For the text-containing cell, return its midpoint in (X, Y) coordinate format. 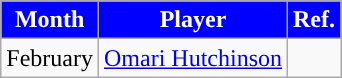
Omari Hutchinson (192, 58)
Player (192, 20)
February (50, 58)
Ref. (314, 20)
Month (50, 20)
